Return (X, Y) of the center of cell containing provided text 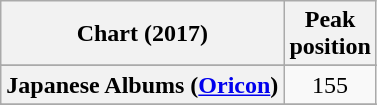
Japanese Albums (Oricon) (142, 85)
155 (330, 85)
Chart (2017) (142, 34)
Peak position (330, 34)
